From the cell containing the given text, extract its center point as [X, Y] coordinate. 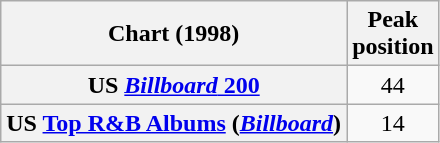
Chart (1998) [174, 34]
44 [393, 85]
US Billboard 200 [174, 85]
Peak position [393, 34]
US Top R&B Albums (Billboard) [174, 123]
14 [393, 123]
